Find where the given text appears and provide that cell's center as [x, y] coordinate. 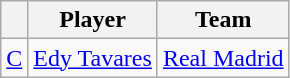
Real Madrid [223, 58]
Edy Tavares [93, 58]
Player [93, 20]
C [14, 58]
Team [223, 20]
